Capture the cell that displays the provided text and extract its [X, Y] central coordinate. 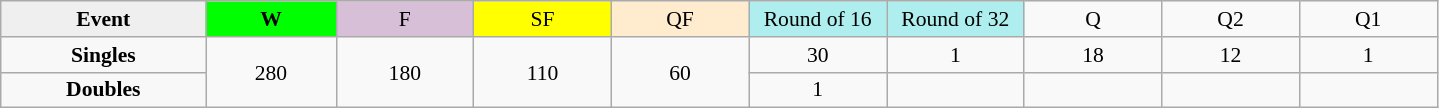
SF [543, 19]
W [271, 19]
QF [680, 19]
18 [1093, 55]
Round of 16 [818, 19]
Q [1093, 19]
Q1 [1368, 19]
Doubles [104, 90]
180 [405, 72]
280 [271, 72]
Event [104, 19]
F [405, 19]
110 [543, 72]
12 [1231, 55]
Round of 32 [955, 19]
60 [680, 72]
30 [818, 55]
Q2 [1231, 19]
Singles [104, 55]
